Locate the cell with the specified text and output its [X, Y] center coordinate. 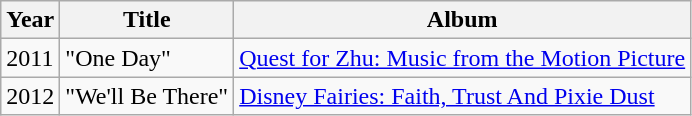
Album [462, 20]
"We'll Be There" [147, 96]
2012 [30, 96]
Disney Fairies: Faith, Trust And Pixie Dust [462, 96]
Title [147, 20]
"One Day" [147, 58]
Year [30, 20]
Quest for Zhu: Music from the Motion Picture [462, 58]
2011 [30, 58]
